Detect which cell encompasses the target text, then output its (X, Y) center coordinate. 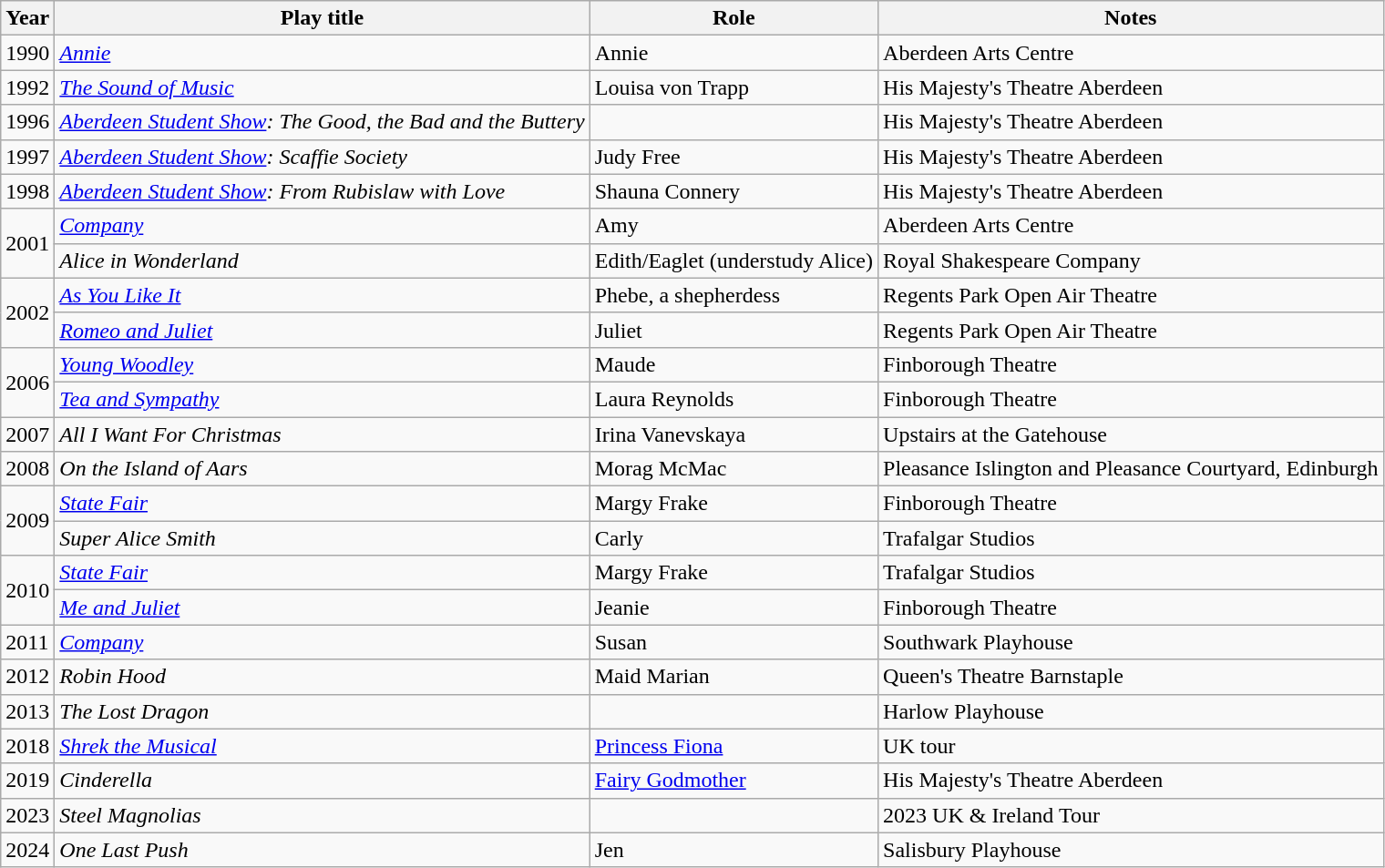
2024 (27, 850)
Fairy Godmother (734, 781)
Carly (734, 538)
Queen's Theatre Barnstaple (1131, 677)
1990 (27, 53)
Me and Juliet (323, 608)
Southwark Playhouse (1131, 642)
Edith/Eaglet (understudy Alice) (734, 260)
Romeo and Juliet (323, 330)
2008 (27, 469)
Role (734, 18)
The Sound of Music (323, 87)
UK tour (1131, 746)
Notes (1131, 18)
All I Want For Christmas (323, 434)
2019 (27, 781)
Year (27, 18)
2007 (27, 434)
2006 (27, 382)
Alice in Wonderland (323, 260)
Princess Fiona (734, 746)
2011 (27, 642)
1996 (27, 122)
1998 (27, 191)
Tea and Sympathy (323, 399)
Shrek the Musical (323, 746)
Shauna Connery (734, 191)
2012 (27, 677)
2023 UK & Ireland Tour (1131, 815)
Susan (734, 642)
Maid Marian (734, 677)
2001 (27, 243)
Juliet (734, 330)
Super Alice Smith (323, 538)
Morag McMac (734, 469)
1992 (27, 87)
Cinderella (323, 781)
Jeanie (734, 608)
2010 (27, 590)
2002 (27, 312)
One Last Push (323, 850)
2013 (27, 711)
Robin Hood (323, 677)
Irina Vanevskaya (734, 434)
Amy (734, 226)
Salisbury Playhouse (1131, 850)
Judy Free (734, 157)
Aberdeen Student Show: The Good, the Bad and the Buttery (323, 122)
The Lost Dragon (323, 711)
1997 (27, 157)
Jen (734, 850)
Aberdeen Student Show: From Rubislaw with Love (323, 191)
Laura Reynolds (734, 399)
2009 (27, 521)
On the Island of Aars (323, 469)
Upstairs at the Gatehouse (1131, 434)
2018 (27, 746)
Harlow Playhouse (1131, 711)
Phebe, a shepherdess (734, 295)
Louisa von Trapp (734, 87)
As You Like It (323, 295)
Young Woodley (323, 364)
Play title (323, 18)
Maude (734, 364)
Pleasance Islington and Pleasance Courtyard, Edinburgh (1131, 469)
Steel Magnolias (323, 815)
Royal Shakespeare Company (1131, 260)
Aberdeen Student Show: Scaffie Society (323, 157)
2023 (27, 815)
